Capture the cell that displays the provided text and extract its (X, Y) central coordinate. 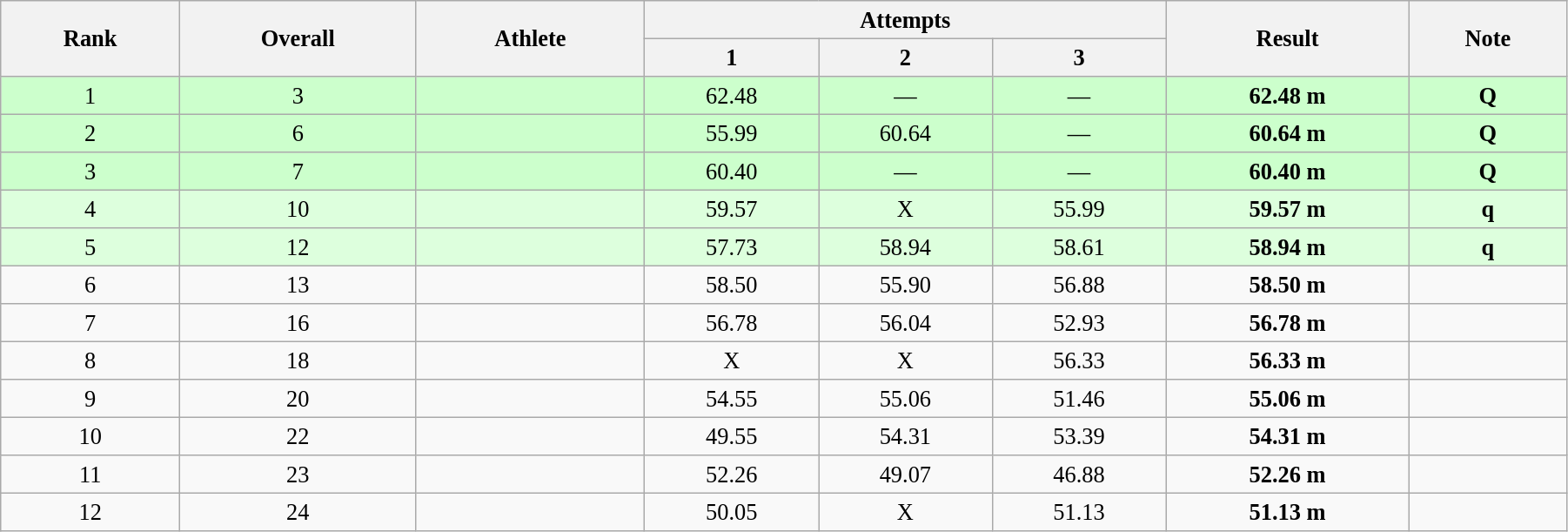
60.64 m (1288, 133)
46.88 (1079, 475)
56.88 (1079, 285)
56.78 (732, 323)
49.07 (906, 475)
55.06 (906, 399)
58.94 m (1288, 247)
52.26 m (1288, 475)
60.64 (906, 133)
53.39 (1079, 436)
51.13 (1079, 512)
8 (90, 360)
58.94 (906, 247)
62.48 (732, 95)
20 (298, 399)
5 (90, 247)
13 (298, 285)
49.55 (732, 436)
56.78 m (1288, 323)
59.57 m (1288, 209)
Athlete (531, 38)
24 (298, 512)
54.31 m (1288, 436)
52.26 (732, 475)
Result (1288, 38)
23 (298, 475)
16 (298, 323)
52.93 (1079, 323)
18 (298, 360)
55.06 m (1288, 399)
4 (90, 209)
58.50 (732, 285)
58.61 (1079, 247)
Attempts (905, 19)
51.46 (1079, 399)
Note (1488, 38)
54.55 (732, 399)
56.33 m (1288, 360)
56.04 (906, 323)
22 (298, 436)
60.40 (732, 172)
9 (90, 399)
54.31 (906, 436)
56.33 (1079, 360)
50.05 (732, 512)
60.40 m (1288, 172)
Rank (90, 38)
51.13 m (1288, 512)
11 (90, 475)
Overall (298, 38)
55.90 (906, 285)
62.48 m (1288, 95)
58.50 m (1288, 285)
57.73 (732, 247)
59.57 (732, 209)
